Detect which cell encompasses the target text, then output its [X, Y] center coordinate. 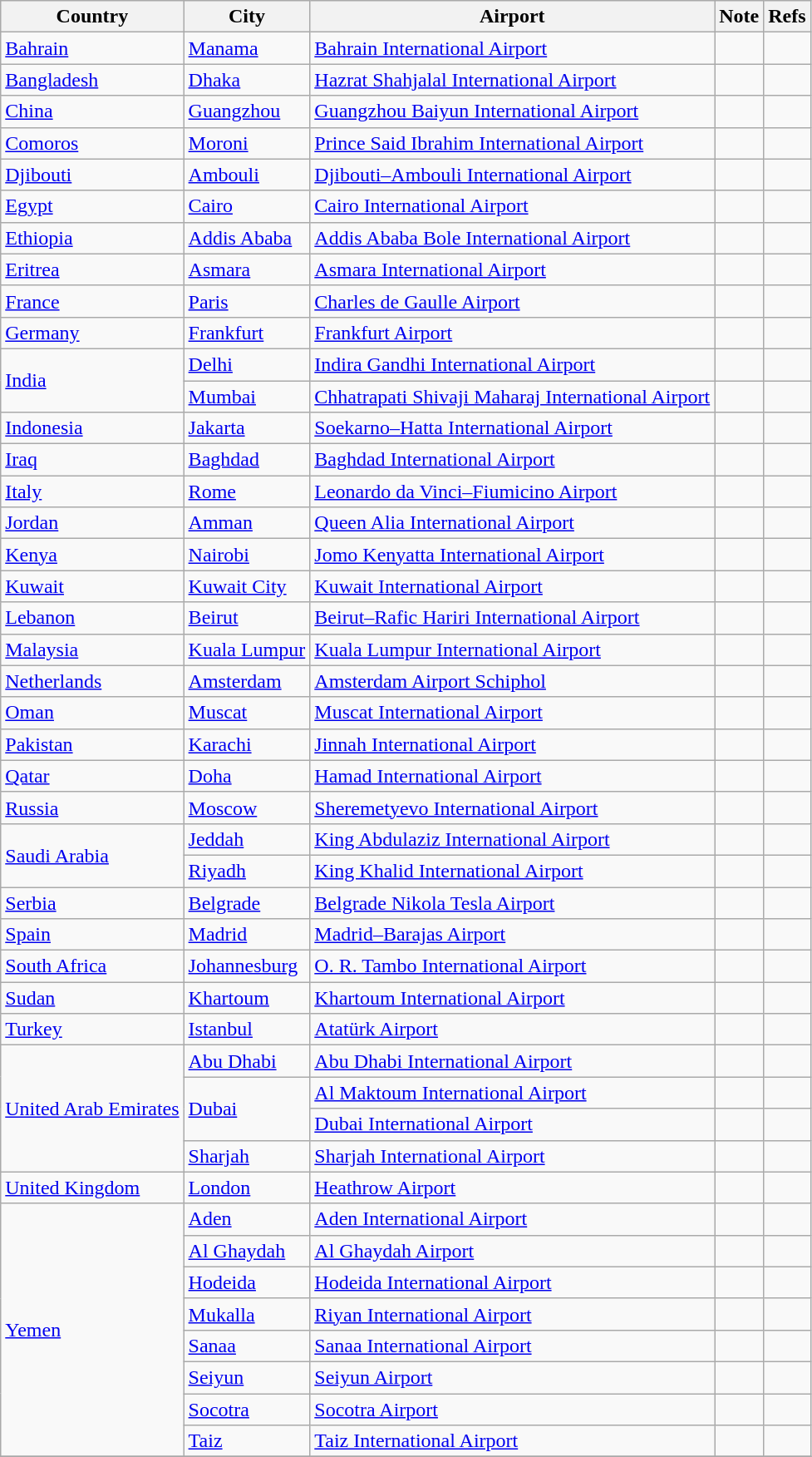
Kuwait [92, 586]
Addis Ababa Bole International Airport [512, 238]
Sanaa International Airport [512, 1346]
Khartoum International Airport [512, 998]
Seiyun Airport [512, 1377]
Jordan [92, 523]
Al Ghaydah [247, 1251]
Frankfurt [247, 333]
Spain [92, 935]
India [92, 380]
Seiyun [247, 1377]
Delhi [247, 364]
Johannesburg [247, 966]
Hazrat Shahjalal International Airport [512, 80]
Leonardo da Vinci–Fiumicino Airport [512, 491]
Iraq [92, 460]
Qatar [92, 776]
Airport [512, 17]
Cairo [247, 206]
Nairobi [247, 555]
China [92, 111]
Aden [247, 1219]
Guangzhou Baiyun International Airport [512, 111]
Rome [247, 491]
Kuala Lumpur International Airport [512, 649]
Queen Alia International Airport [512, 523]
Hodeida [247, 1282]
Lebanon [92, 618]
Abu Dhabi International Airport [512, 1061]
Madrid [247, 935]
Atatürk Airport [512, 1030]
Indonesia [92, 428]
Kenya [92, 555]
Mumbai [247, 397]
Kuala Lumpur [247, 649]
Malaysia [92, 649]
United Arab Emirates [92, 1109]
Refs [787, 17]
Muscat [247, 713]
Karachi [247, 744]
Abu Dhabi [247, 1061]
Al Maktoum International Airport [512, 1093]
Amsterdam Airport Schiphol [512, 681]
Eritrea [92, 269]
Amman [247, 523]
Amsterdam [247, 681]
Sanaa [247, 1346]
Turkey [92, 1030]
Jakarta [247, 428]
Indira Gandhi International Airport [512, 364]
Taiz [247, 1441]
Sudan [92, 998]
Djibouti–Ambouli International Airport [512, 175]
Asmara International Airport [512, 269]
Pakistan [92, 744]
Doha [247, 776]
Ethiopia [92, 238]
Prince Said Ibrahim International Airport [512, 143]
Country [92, 17]
Mukalla [247, 1314]
Addis Ababa [247, 238]
Italy [92, 491]
Belgrade Nikola Tesla Airport [512, 902]
Hodeida International Airport [512, 1282]
Baghdad International Airport [512, 460]
Netherlands [92, 681]
Guangzhou [247, 111]
London [247, 1188]
Dubai [247, 1109]
Egypt [92, 206]
Germany [92, 333]
Charles de Gaulle Airport [512, 301]
Bahrain [92, 48]
Paris [247, 301]
Hamad International Airport [512, 776]
Note [740, 17]
Socotra [247, 1410]
King Abdulaziz International Airport [512, 839]
Jinnah International Airport [512, 744]
Bangladesh [92, 80]
Moscow [247, 808]
Chhatrapati Shivaji Maharaj International Airport [512, 397]
Jeddah [247, 839]
Yemen [92, 1330]
Bahrain International Airport [512, 48]
Muscat International Airport [512, 713]
Ambouli [247, 175]
Beirut–Rafic Hariri International Airport [512, 618]
Istanbul [247, 1030]
Al Ghaydah Airport [512, 1251]
Manama [247, 48]
South Africa [92, 966]
Taiz International Airport [512, 1441]
Jomo Kenyatta International Airport [512, 555]
France [92, 301]
Oman [92, 713]
United Kingdom [92, 1188]
Baghdad [247, 460]
Cairo International Airport [512, 206]
Heathrow Airport [512, 1188]
Serbia [92, 902]
O. R. Tambo International Airport [512, 966]
Aden International Airport [512, 1219]
City [247, 17]
Frankfurt Airport [512, 333]
Saudi Arabia [92, 855]
Dubai International Airport [512, 1124]
Comoros [92, 143]
Asmara [247, 269]
King Khalid International Airport [512, 871]
Madrid–Barajas Airport [512, 935]
Sheremetyevo International Airport [512, 808]
Riyan International Airport [512, 1314]
Sharjah International Airport [512, 1156]
Belgrade [247, 902]
Socotra Airport [512, 1410]
Russia [92, 808]
Beirut [247, 618]
Moroni [247, 143]
Khartoum [247, 998]
Djibouti [92, 175]
Dhaka [247, 80]
Sharjah [247, 1156]
Riyadh [247, 871]
Kuwait City [247, 586]
Soekarno–Hatta International Airport [512, 428]
Kuwait International Airport [512, 586]
